Locate the cell with the specified text and output its (X, Y) center coordinate. 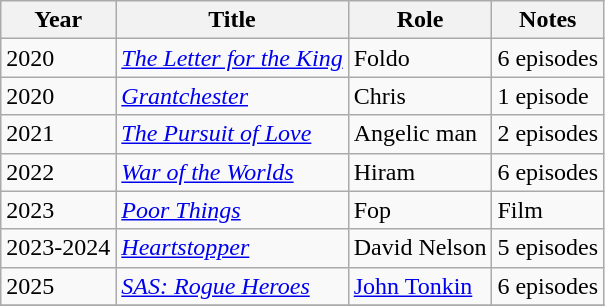
Foldo (420, 58)
SAS: Rogue Heroes (232, 286)
Angelic man (420, 134)
The Letter for the King (232, 58)
Grantchester (232, 96)
2023-2024 (58, 248)
Chris (420, 96)
2021 (58, 134)
Year (58, 20)
Role (420, 20)
Film (548, 210)
War of the Worlds (232, 172)
2 episodes (548, 134)
David Nelson (420, 248)
5 episodes (548, 248)
The Pursuit of Love (232, 134)
2025 (58, 286)
1 episode (548, 96)
Heartstopper (232, 248)
Notes (548, 20)
John Tonkin (420, 286)
Poor Things (232, 210)
2023 (58, 210)
Hiram (420, 172)
2022 (58, 172)
Fop (420, 210)
Title (232, 20)
